Capture the cell that displays the provided text and extract its (x, y) central coordinate. 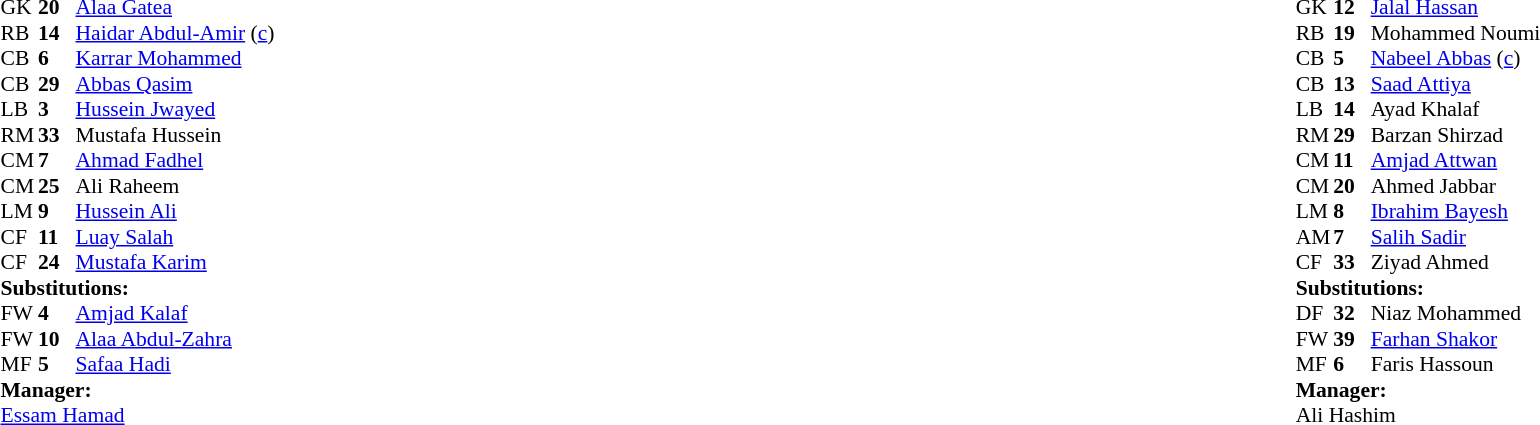
Luay Salah (176, 237)
9 (57, 211)
20 (1352, 186)
AM (1315, 237)
Haidar Abdul-Amir (c) (176, 33)
32 (1352, 313)
Amjad Kalaf (176, 313)
Ahmad Fadhel (176, 161)
Mustafa Karim (176, 263)
4 (57, 313)
Alaa Abdul-Zahra (176, 339)
13 (1352, 84)
DF (1315, 313)
19 (1352, 33)
Karrar Mohammed (176, 59)
39 (1352, 339)
Manager: (137, 390)
24 (57, 263)
Abbas Qasim (176, 84)
Substitutions: (137, 288)
Safaa Hadi (176, 365)
10 (57, 339)
Hussein Ali (176, 211)
3 (57, 109)
8 (1352, 211)
Hussein Jwayed (176, 109)
Mustafa Hussein (176, 135)
Ali Raheem (176, 186)
25 (57, 186)
